Scan for the cell matching the given text and deliver its [X, Y] coordinate at center. 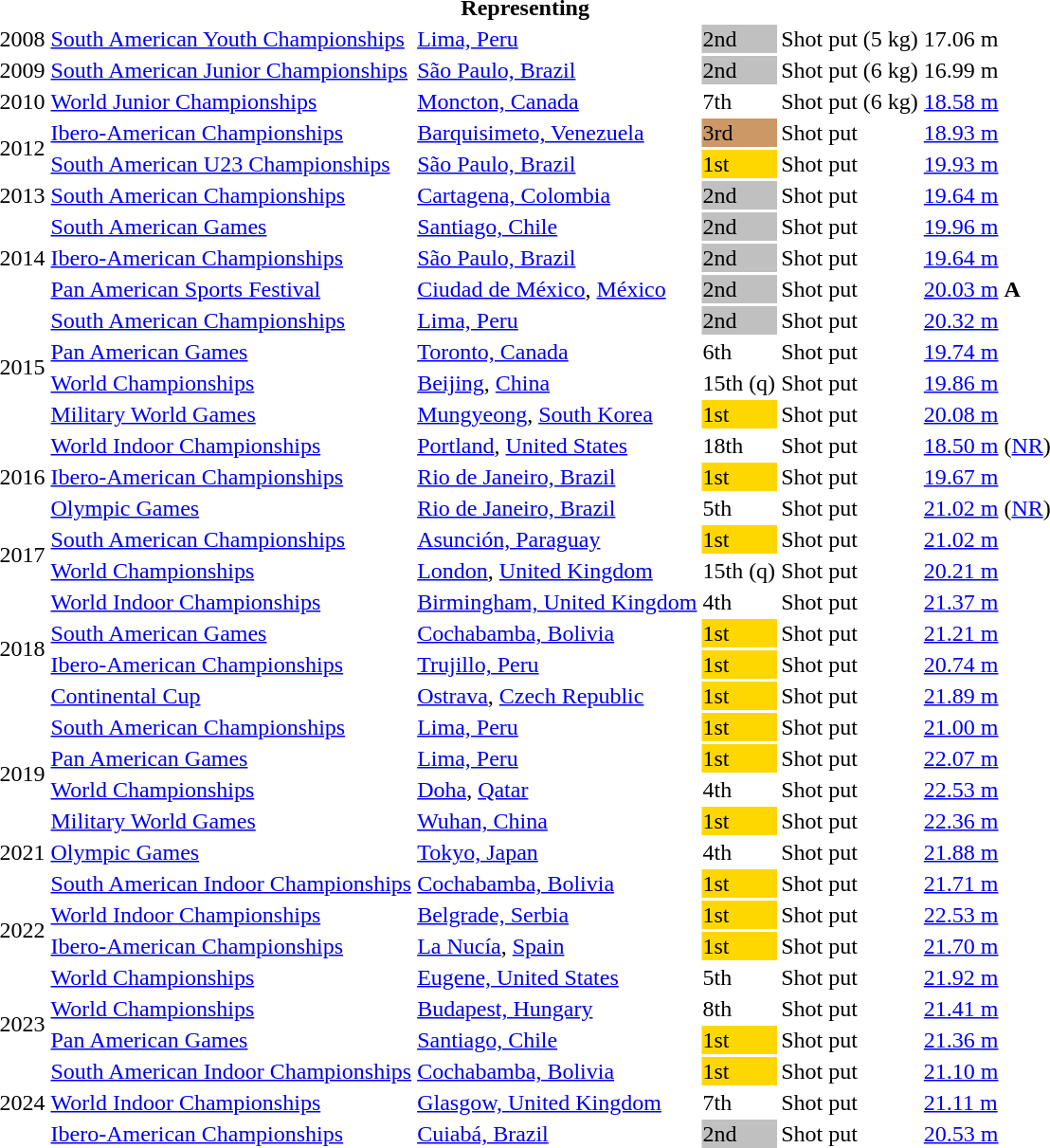
Barquisimeto, Venezuela [557, 133]
Budapest, Hungary [557, 1009]
18th [739, 446]
Birmingham, United Kingdom [557, 602]
Eugene, United States [557, 977]
Trujillo, Peru [557, 665]
South American Junior Championships [231, 70]
Wuhan, China [557, 821]
Belgrade, Serbia [557, 915]
Shot put (5 kg) [850, 39]
3rd [739, 133]
Ciudad de México, México [557, 289]
Continental Cup [231, 696]
Beijing, China [557, 383]
6th [739, 352]
London, United Kingdom [557, 571]
Glasgow, United Kingdom [557, 1102]
World Junior Championships [231, 101]
Asunción, Paraguay [557, 539]
Portland, United States [557, 446]
South American U23 Championships [231, 164]
Ostrava, Czech Republic [557, 696]
Cuiabá, Brazil [557, 1134]
Moncton, Canada [557, 101]
La Nucía, Spain [557, 946]
Tokyo, Japan [557, 852]
Doha, Qatar [557, 790]
8th [739, 1009]
Mungyeong, South Korea [557, 414]
Pan American Sports Festival [231, 289]
South American Youth Championships [231, 39]
Cartagena, Colombia [557, 195]
Toronto, Canada [557, 352]
